Identify which cell holds the provided text, then report its [x, y] central coordinate. 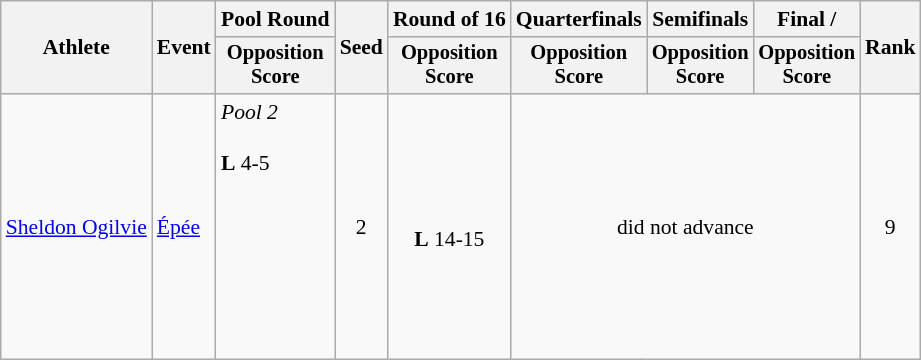
Rank [890, 48]
did not advance [686, 226]
Pool 2L 4-5 [276, 226]
Épée [184, 226]
Athlete [76, 48]
Event [184, 48]
Quarterfinals [579, 19]
Round of 16 [450, 19]
Sheldon Ogilvie [76, 226]
Semifinals [700, 19]
Pool Round [276, 19]
2 [362, 226]
9 [890, 226]
Final / [806, 19]
Seed [362, 48]
L 14-15 [450, 226]
